Determine the (X, Y) coordinate at the center of the cell enclosing the given text.  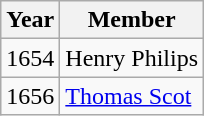
Year (30, 20)
Thomas Scot (132, 96)
Henry Philips (132, 58)
1654 (30, 58)
Member (132, 20)
1656 (30, 96)
